Identify which cell holds the provided text, then report its (X, Y) central coordinate. 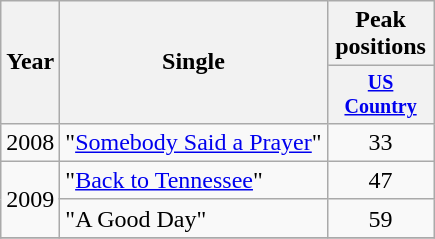
2008 (30, 142)
"Back to Tennessee" (194, 180)
47 (380, 180)
Single (194, 62)
Year (30, 62)
"Somebody Said a Prayer" (194, 142)
"A Good Day" (194, 218)
59 (380, 218)
2009 (30, 199)
US Country (380, 94)
33 (380, 142)
Peak positions (380, 34)
